Locate the cell with the specified text and output its [X, Y] center coordinate. 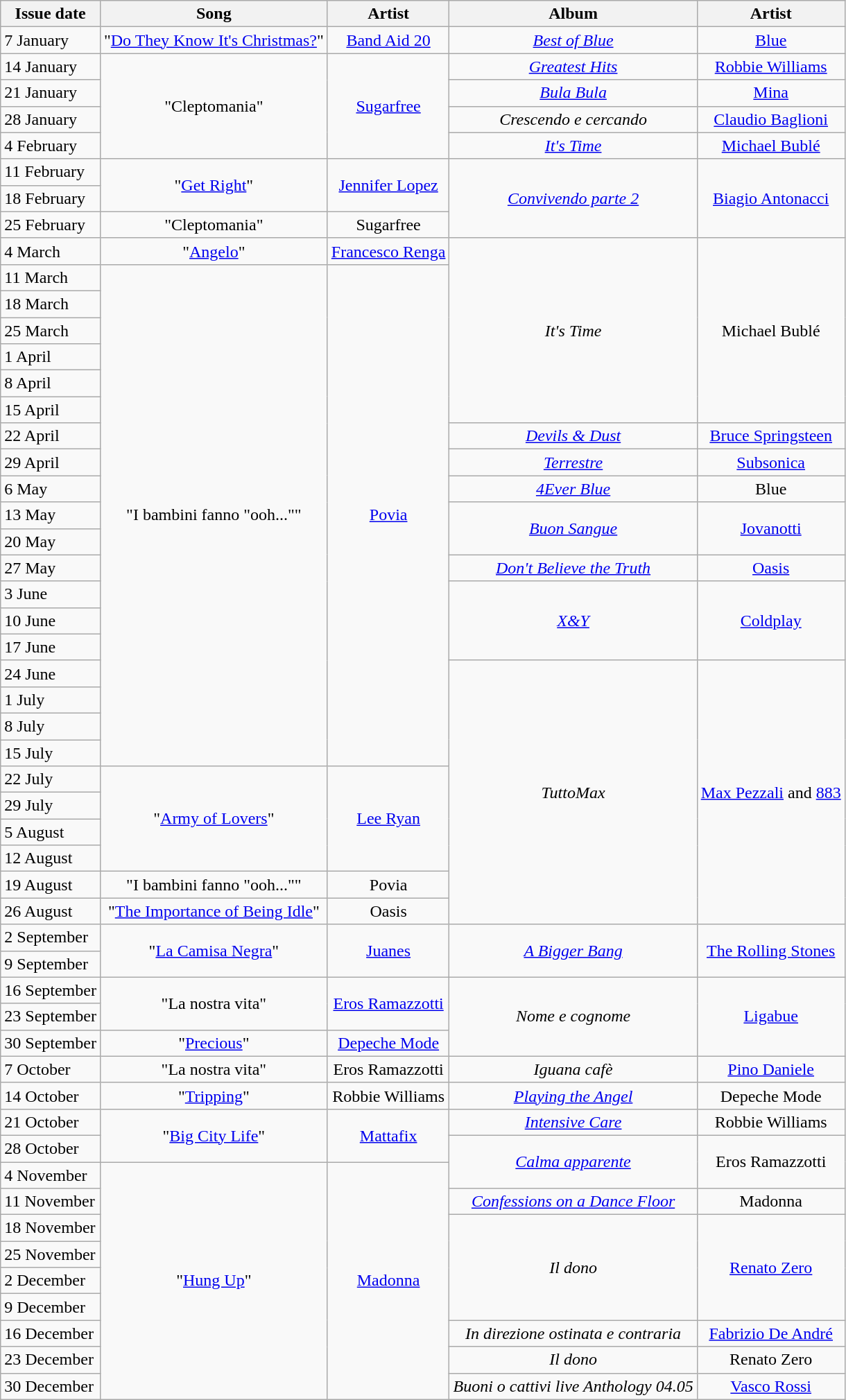
Bula Bula [573, 93]
16 September [51, 990]
1 July [51, 700]
18 November [51, 1228]
Francesco Renga [388, 251]
18 February [51, 198]
20 May [51, 542]
3 June [51, 594]
Subsonica [771, 463]
21 October [51, 1122]
30 December [51, 1386]
X&Y [573, 621]
Coldplay [771, 621]
Biagio Antonacci [771, 198]
Buon Sangue [573, 528]
"Angelo" [214, 251]
14 October [51, 1096]
Greatest Hits [573, 67]
Jennifer Lopez [388, 185]
Intensive Care [573, 1122]
Song [214, 14]
"Precious" [214, 1043]
30 September [51, 1043]
2 September [51, 937]
4 March [51, 251]
4Ever Blue [573, 489]
15 April [51, 410]
29 July [51, 806]
25 March [51, 331]
16 December [51, 1333]
"Get Right" [214, 185]
"Do They Know It's Christmas?" [214, 40]
"Tripping" [214, 1096]
Don't Believe the Truth [573, 568]
25 November [51, 1254]
2 December [51, 1281]
Album [573, 14]
In direzione ostinata e contraria [573, 1333]
Mattafix [388, 1135]
9 September [51, 964]
Calma apparente [573, 1161]
21 January [51, 93]
8 July [51, 726]
Claudio Baglioni [771, 119]
Bruce Springsteen [771, 436]
TuttoMax [573, 792]
"Big City Life" [214, 1135]
"The Importance of Being Idle" [214, 911]
Iguana cafè [573, 1069]
14 January [51, 67]
Jovanotti [771, 528]
Ligabue [771, 1017]
Buoni o cattivi live Anthology 04.05 [573, 1386]
19 August [51, 885]
Juanes [388, 951]
22 April [51, 436]
"Hung Up" [214, 1281]
A Bigger Bang [573, 951]
Max Pezzali and 883 [771, 792]
Devils & Dust [573, 436]
12 August [51, 858]
17 June [51, 647]
9 December [51, 1307]
11 March [51, 277]
Band Aid 20 [388, 40]
Confessions on a Dance Floor [573, 1202]
"La Camisa Negra" [214, 951]
Mina [771, 93]
22 July [51, 779]
Terrestre [573, 463]
Issue date [51, 14]
25 February [51, 225]
23 September [51, 1017]
4 February [51, 146]
28 January [51, 119]
5 August [51, 832]
Nome e cognome [573, 1017]
Pino Daniele [771, 1069]
Vasco Rossi [771, 1386]
18 March [51, 304]
"Army of Lovers" [214, 819]
24 June [51, 673]
11 February [51, 172]
4 November [51, 1175]
11 November [51, 1202]
27 May [51, 568]
10 June [51, 621]
28 October [51, 1148]
8 April [51, 383]
The Rolling Stones [771, 951]
29 April [51, 463]
6 May [51, 489]
15 July [51, 752]
26 August [51, 911]
Crescendo e cercando [573, 119]
Lee Ryan [388, 819]
Playing the Angel [573, 1096]
Best of Blue [573, 40]
Fabrizio De André [771, 1333]
1 April [51, 357]
Convivendo parte 2 [573, 198]
13 May [51, 515]
7 October [51, 1069]
23 December [51, 1360]
7 January [51, 40]
